Return the [x, y] coordinate for the center point of the cell that contains the specified text.  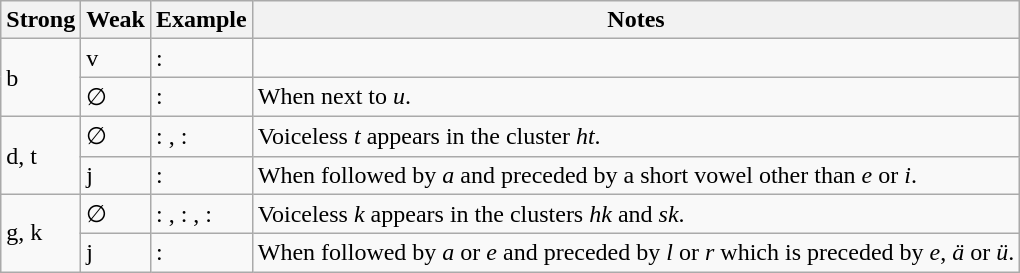
Strong [41, 20]
: , : , : [201, 214]
When next to u. [636, 97]
Notes [636, 20]
g, k [41, 233]
Weak [116, 20]
b [41, 78]
When followed by a and preceded by a short vowel other than e or i. [636, 175]
d, t [41, 155]
Voiceless t appears in the cluster ht. [636, 136]
Example [201, 20]
Voiceless k appears in the clusters hk and sk. [636, 214]
v [116, 58]
: , : [201, 136]
When followed by a or e and preceded by l or r which is preceded by e, ä or ü. [636, 253]
